Scan for the cell matching the given text and deliver its (x, y) coordinate at center. 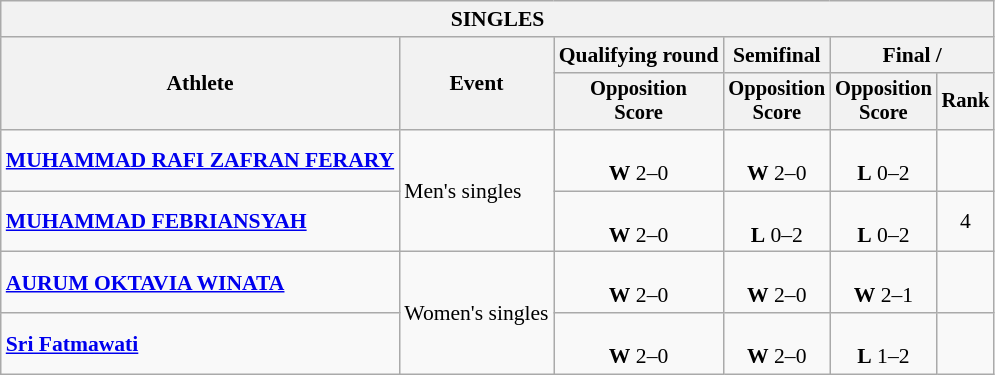
MUHAMMAD FEBRIANSYAH (200, 222)
Event (476, 84)
Women's singles (476, 313)
Athlete (200, 84)
AURUM OKTAVIA WINATA (200, 282)
Sri Fatmawati (200, 344)
MUHAMMAD RAFI ZAFRAN FERARY (200, 160)
Men's singles (476, 191)
SINGLES (498, 19)
Rank (966, 101)
Final / (912, 55)
W 2–1 (884, 282)
Qualifying round (639, 55)
Semifinal (776, 55)
L 1–2 (884, 344)
4 (966, 222)
